Detect which cell encompasses the target text, then output its (x, y) center coordinate. 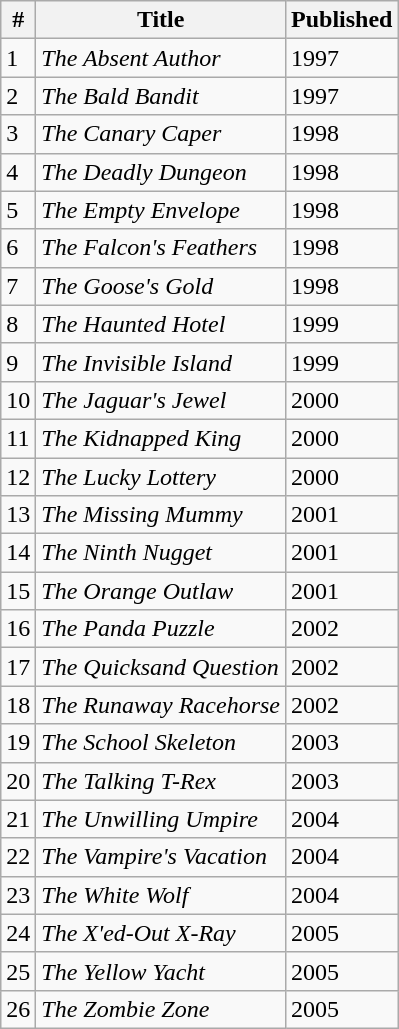
3 (18, 134)
The Zombie Zone (161, 1009)
10 (18, 400)
# (18, 20)
Title (161, 20)
12 (18, 477)
The School Skeleton (161, 743)
4 (18, 172)
20 (18, 781)
The Lucky Lottery (161, 477)
The Goose's Gold (161, 286)
The Vampire's Vacation (161, 857)
The Kidnapped King (161, 438)
The Falcon's Feathers (161, 248)
The White Wolf (161, 895)
The Yellow Yacht (161, 971)
6 (18, 248)
The Orange Outlaw (161, 591)
24 (18, 933)
16 (18, 629)
23 (18, 895)
19 (18, 743)
7 (18, 286)
2 (18, 96)
The Missing Mummy (161, 515)
14 (18, 553)
22 (18, 857)
15 (18, 591)
17 (18, 667)
13 (18, 515)
18 (18, 705)
21 (18, 819)
26 (18, 1009)
The Empty Envelope (161, 210)
The Absent Author (161, 58)
The Quicksand Question (161, 667)
1 (18, 58)
The Ninth Nugget (161, 553)
The Deadly Dungeon (161, 172)
The Runaway Racehorse (161, 705)
The Canary Caper (161, 134)
The Haunted Hotel (161, 324)
8 (18, 324)
The Panda Puzzle (161, 629)
The Unwilling Umpire (161, 819)
The Jaguar's Jewel (161, 400)
Published (341, 20)
9 (18, 362)
5 (18, 210)
25 (18, 971)
The Invisible Island (161, 362)
The Talking T-Rex (161, 781)
The X'ed-Out X-Ray (161, 933)
The Bald Bandit (161, 96)
11 (18, 438)
